Detect which cell encompasses the target text, then output its (x, y) center coordinate. 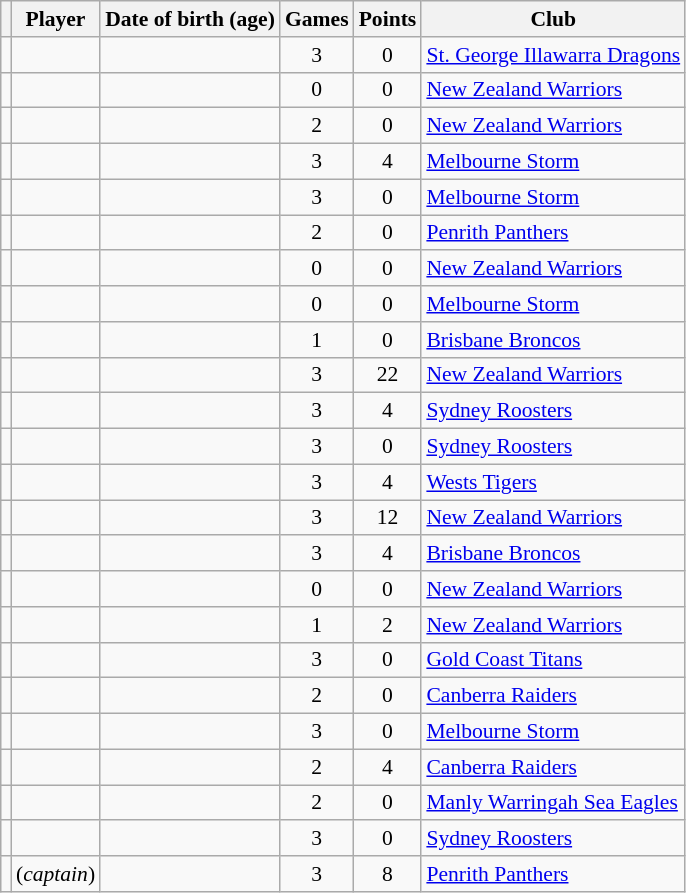
22 (388, 375)
Club (553, 19)
Date of birth (age) (190, 19)
12 (388, 518)
St. George Illawarra Dragons (553, 55)
Manly Warringah Sea Eagles (553, 803)
Games (317, 19)
Wests Tigers (553, 482)
(captain) (56, 874)
Points (388, 19)
Gold Coast Titans (553, 660)
8 (388, 874)
Player (56, 19)
